Provide the (X, Y) coordinate of the cell's center where the given text is located.  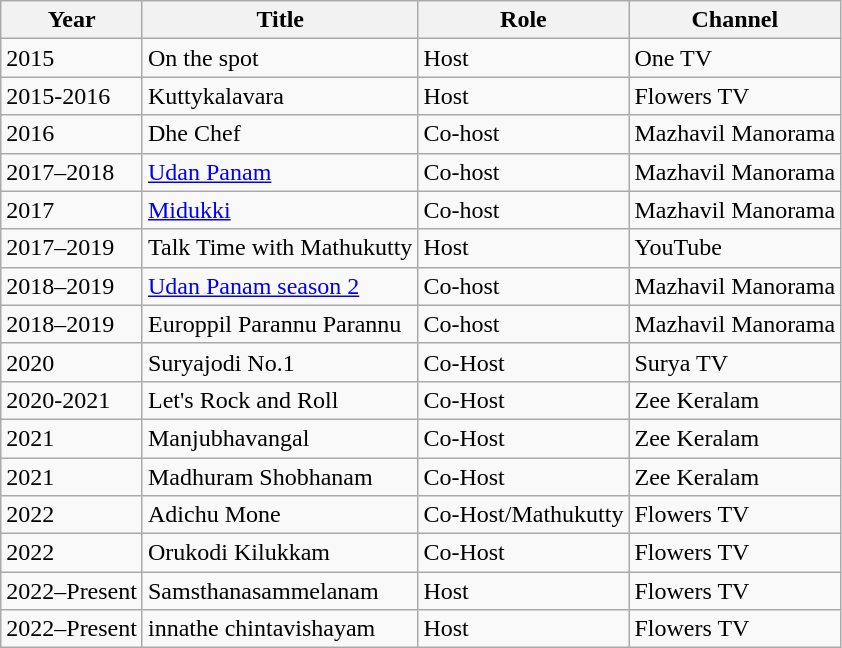
2020 (72, 362)
Adichu Mone (280, 515)
2015-2016 (72, 96)
Co-Host/Mathukutty (524, 515)
Channel (735, 20)
Let's Rock and Roll (280, 400)
YouTube (735, 248)
Year (72, 20)
Manjubhavangal (280, 438)
2017–2019 (72, 248)
Orukodi Kilukkam (280, 553)
One TV (735, 58)
2017–2018 (72, 172)
2016 (72, 134)
Title (280, 20)
Europpil Parannu Parannu (280, 324)
innathe chintavishayam (280, 629)
Dhe Chef (280, 134)
2017 (72, 210)
Madhuram Shobhanam (280, 477)
Kuttykalavara (280, 96)
Talk Time with Mathukutty (280, 248)
Surya TV (735, 362)
Role (524, 20)
Midukki (280, 210)
Udan Panam season 2 (280, 286)
2020-2021 (72, 400)
Udan Panam (280, 172)
Suryajodi No.1 (280, 362)
On the spot (280, 58)
2015 (72, 58)
Samsthanasammelanam (280, 591)
